Output the [X, Y] coordinate of the center of the cell containing the given text.  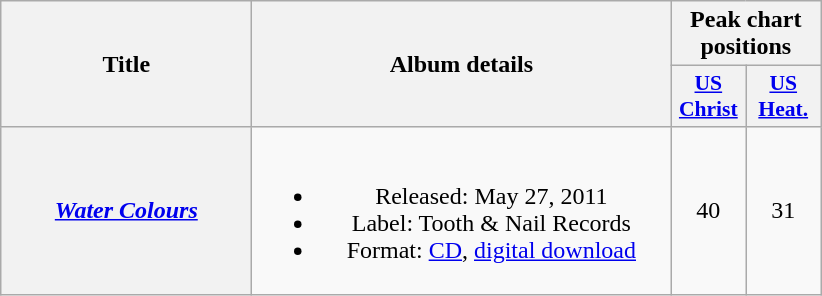
Title [126, 64]
40 [708, 210]
Peak chart positions [746, 34]
Album details [462, 64]
USHeat. [784, 96]
Released: May 27, 2011Label: Tooth & Nail RecordsFormat: CD, digital download [462, 210]
31 [784, 210]
USChrist [708, 96]
Water Colours [126, 210]
